Detect which cell encompasses the target text, then output its (X, Y) center coordinate. 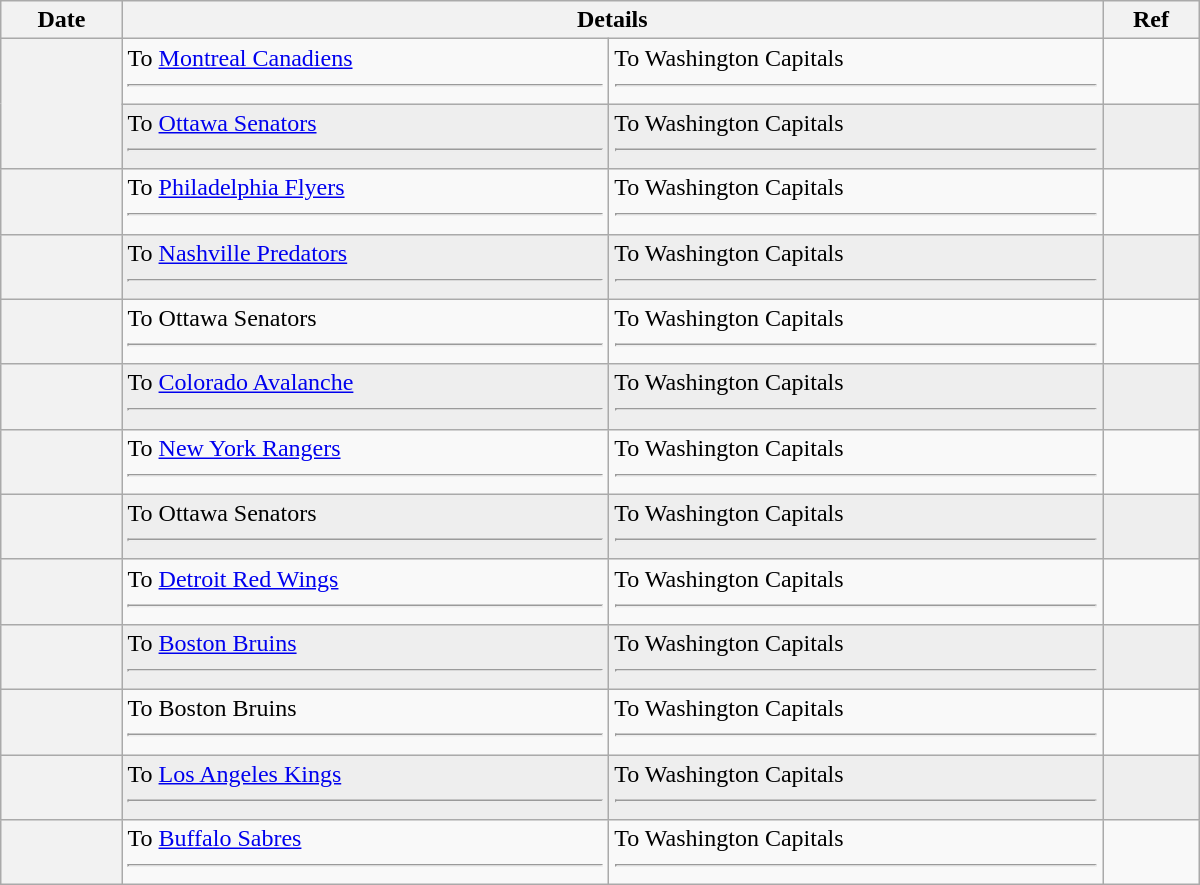
To Philadelphia Flyers (366, 202)
Details (612, 20)
To Los Angeles Kings (366, 786)
To Buffalo Sabres (366, 852)
To New York Rangers (366, 462)
To Montreal Canadiens (366, 72)
To Colorado Avalanche (366, 396)
To Detroit Red Wings (366, 592)
Date (62, 20)
To Nashville Predators (366, 266)
Ref (1152, 20)
